Provide the (x, y) coordinate of the cell's center where the given text is located.  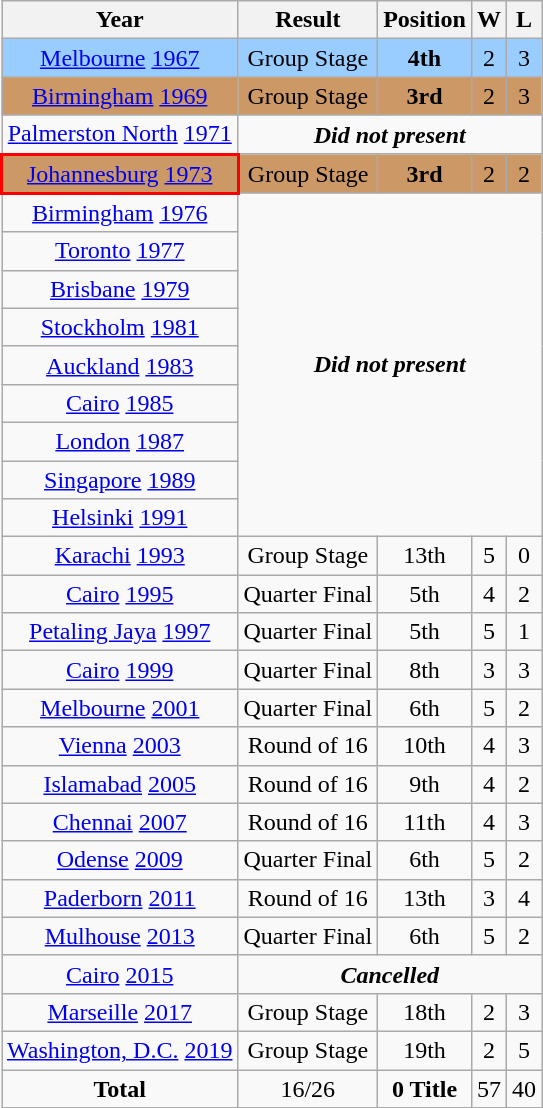
57 (488, 1089)
Odense 2009 (120, 860)
Cairo 1995 (120, 594)
11th (425, 822)
W (488, 20)
Mulhouse 2013 (120, 936)
Cancelled (390, 974)
London 1987 (120, 441)
Johannesburg 1973 (120, 174)
0 Title (425, 1089)
Brisbane 1979 (120, 289)
Cairo 1985 (120, 403)
Singapore 1989 (120, 479)
Washington, D.C. 2019 (120, 1050)
4th (425, 58)
Total (120, 1089)
18th (425, 1012)
Stockholm 1981 (120, 327)
Chennai 2007 (120, 822)
9th (425, 784)
10th (425, 746)
Vienna 2003 (120, 746)
Paderborn 2011 (120, 898)
Marseille 2017 (120, 1012)
Helsinki 1991 (120, 518)
Petaling Jaya 1997 (120, 632)
0 (524, 556)
Auckland 1983 (120, 365)
Birmingham 1969 (120, 96)
Position (425, 20)
Cairo 1999 (120, 670)
40 (524, 1089)
8th (425, 670)
Palmerston North 1971 (120, 134)
Islamabad 2005 (120, 784)
Toronto 1977 (120, 251)
L (524, 20)
Result (308, 20)
1 (524, 632)
Year (120, 20)
16/26 (308, 1089)
Birmingham 1976 (120, 212)
Karachi 1993 (120, 556)
Melbourne 1967 (120, 58)
Melbourne 2001 (120, 708)
Cairo 2015 (120, 974)
19th (425, 1050)
